Provide the (X, Y) coordinate of the cell's center where the given text is located.  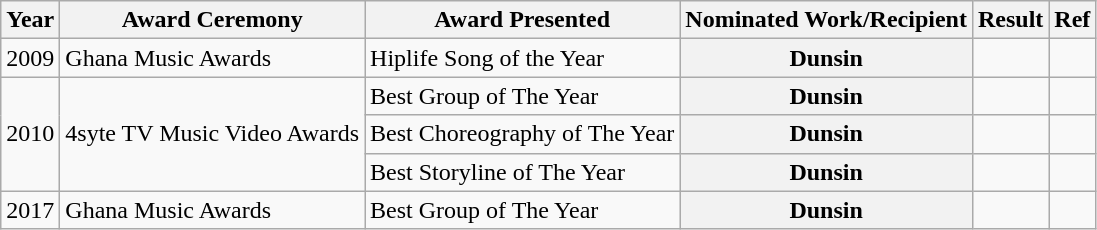
Ref (1072, 20)
Year (30, 20)
Nominated Work/Recipient (826, 20)
2010 (30, 134)
Hiplife Song of the Year (522, 58)
Best Choreography of The Year (522, 134)
2009 (30, 58)
Best Storyline of The Year (522, 172)
4syte TV Music Video Awards (212, 134)
Award Presented (522, 20)
Award Ceremony (212, 20)
Result (1010, 20)
2017 (30, 210)
